Pinpoint the cell where the given text exists, returning its [x, y] midpoint coordinate. 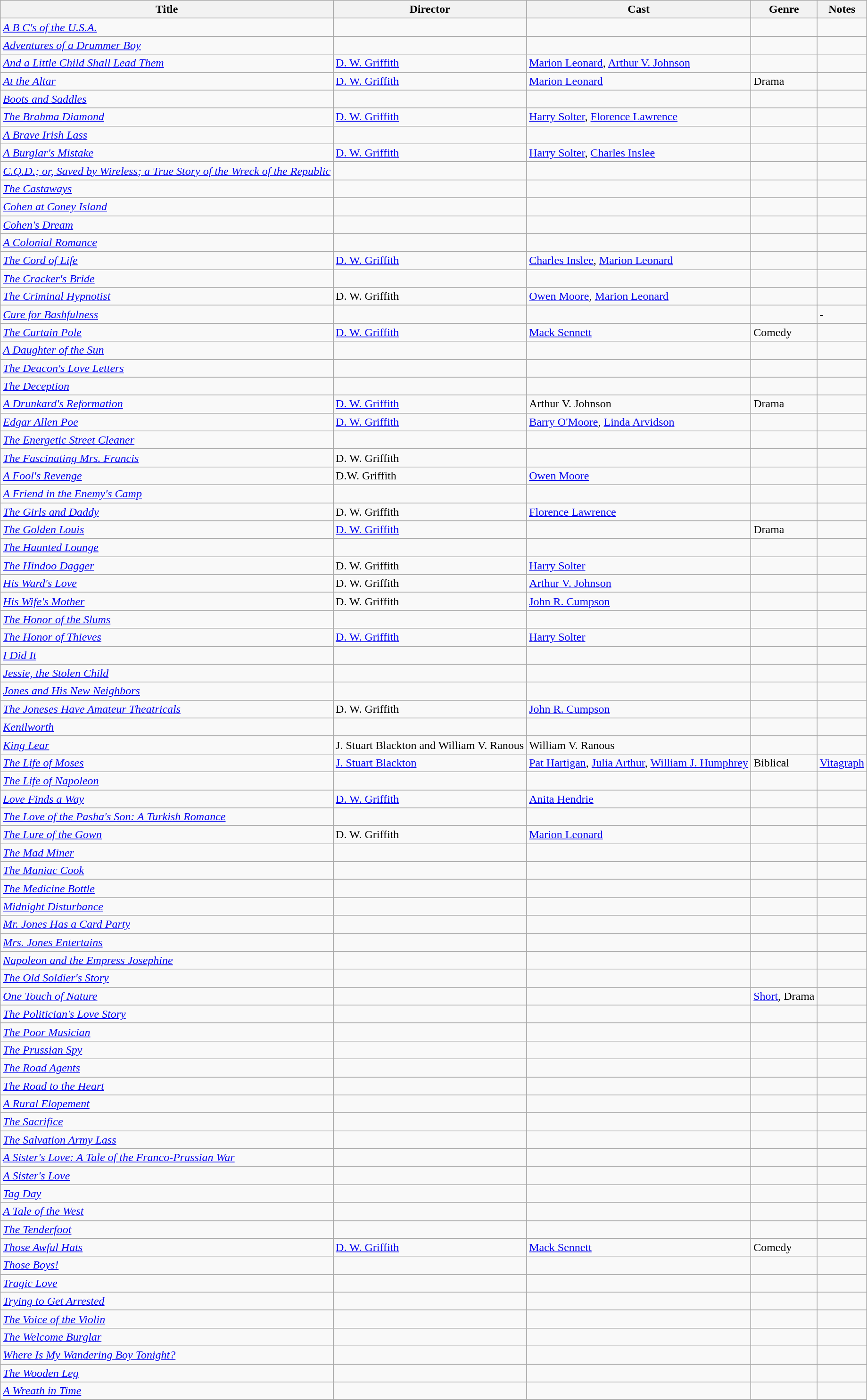
The Love of the Pasha's Son: A Turkish Romance [167, 817]
The Haunted Lounge [167, 548]
Charles Inslee, Marion Leonard [639, 261]
Biblical [784, 763]
The Lure of the Gown [167, 835]
The Sacrifice [167, 1122]
The Life of Moses [167, 763]
The Deacon's Love Letters [167, 368]
Vitagraph [842, 763]
Midnight Disturbance [167, 906]
Tragic Love [167, 1283]
The Criminal Hypnotist [167, 296]
J. Stuart Blackton and William V. Ranous [430, 745]
Mrs. Jones Entertains [167, 942]
Title [167, 9]
A Sister's Love: A Tale of the Franco-Prussian War [167, 1158]
Boots and Saddles [167, 99]
Those Boys! [167, 1265]
Love Finds a Way [167, 799]
At the Altar [167, 81]
Owen Moore [639, 476]
Director [430, 9]
The Cord of Life [167, 261]
Notes [842, 9]
A Colonial Romance [167, 243]
The Hindoo Dagger [167, 566]
Mr. Jones Has a Card Party [167, 924]
Cast [639, 9]
C.Q.D.; or, Saved by Wireless; a True Story of the Wreck of the Republic [167, 171]
Pat Hartigan, Julia Arthur, William J. Humphrey [639, 763]
Adventures of a Drummer Boy [167, 45]
A Friend in the Enemy's Camp [167, 494]
The Honor of Thieves [167, 637]
The Medicine Bottle [167, 889]
Genre [784, 9]
J. Stuart Blackton [430, 763]
Harry Solter, Charles Inslee [639, 153]
Napoleon and the Empress Josephine [167, 960]
Edgar Allen Poe [167, 422]
A Rural Elopement [167, 1104]
Barry O'Moore, Linda Arvidson [639, 422]
Where Is My Wandering Boy Tonight? [167, 1355]
The Fascinating Mrs. Francis [167, 458]
The Golden Louis [167, 530]
The Welcome Burglar [167, 1337]
The Road Agents [167, 1068]
The Mad Miner [167, 853]
The Voice of the Violin [167, 1319]
The Wooden Leg [167, 1373]
A Tale of the West [167, 1211]
William V. Ranous [639, 745]
The Poor Musician [167, 1032]
A Fool's Revenge [167, 476]
The Joneses Have Amateur Theatricals [167, 709]
Short, Drama [784, 996]
- [842, 314]
A Drunkard's Reformation [167, 404]
The Honor of the Slums [167, 619]
Anita Hendrie [639, 799]
The Road to the Heart [167, 1086]
His Ward's Love [167, 584]
The Cracker's Bride [167, 279]
The Prussian Spy [167, 1050]
King Lear [167, 745]
The Castaways [167, 189]
Cure for Bashfulness [167, 314]
Kenilworth [167, 727]
The Curtain Pole [167, 332]
A Wreath in Time [167, 1391]
A Brave Irish Lass [167, 135]
Harry Solter, Florence Lawrence [639, 117]
And a Little Child Shall Lead Them [167, 63]
The Energetic Street Cleaner [167, 440]
Florence Lawrence [639, 511]
A B C's of the U.S.A. [167, 27]
Cohen at Coney Island [167, 206]
The Maniac Cook [167, 871]
Jones and His New Neighbors [167, 691]
His Wife's Mother [167, 601]
The Politician's Love Story [167, 1014]
The Brahma Diamond [167, 117]
Cohen's Dream [167, 225]
Marion Leonard, Arthur V. Johnson [639, 63]
The Girls and Daddy [167, 511]
Owen Moore, Marion Leonard [639, 296]
Trying to Get Arrested [167, 1301]
The Old Soldier's Story [167, 978]
Tag Day [167, 1194]
D.W. Griffith [430, 476]
One Touch of Nature [167, 996]
The Deception [167, 386]
A Sister's Love [167, 1176]
A Burglar's Mistake [167, 153]
A Daughter of the Sun [167, 350]
The Tenderfoot [167, 1229]
The Life of Napoleon [167, 781]
The Salvation Army Lass [167, 1140]
Jessie, the Stolen Child [167, 673]
Those Awful Hats [167, 1247]
I Did It [167, 655]
